Return (x, y) of the center of cell containing provided text 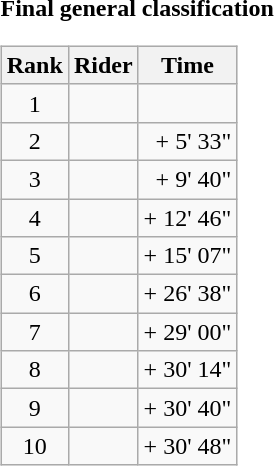
+ 5' 33" (188, 141)
10 (34, 446)
+ 29' 00" (188, 332)
6 (34, 294)
8 (34, 370)
1 (34, 103)
4 (34, 217)
+ 26' 38" (188, 294)
5 (34, 256)
+ 9' 40" (188, 179)
2 (34, 141)
+ 15' 07" (188, 256)
Time (188, 65)
+ 12' 46" (188, 217)
Rider (103, 65)
7 (34, 332)
+ 30' 14" (188, 370)
Rank (34, 65)
+ 30' 48" (188, 446)
3 (34, 179)
9 (34, 408)
+ 30' 40" (188, 408)
